Locate the cell with the specified text and output its (X, Y) center coordinate. 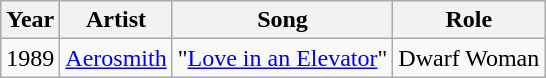
Artist (116, 20)
Dwarf Woman (469, 58)
1989 (30, 58)
Year (30, 20)
"Love in an Elevator" (282, 58)
Role (469, 20)
Aerosmith (116, 58)
Song (282, 20)
